Detect which cell encompasses the target text, then output its (X, Y) center coordinate. 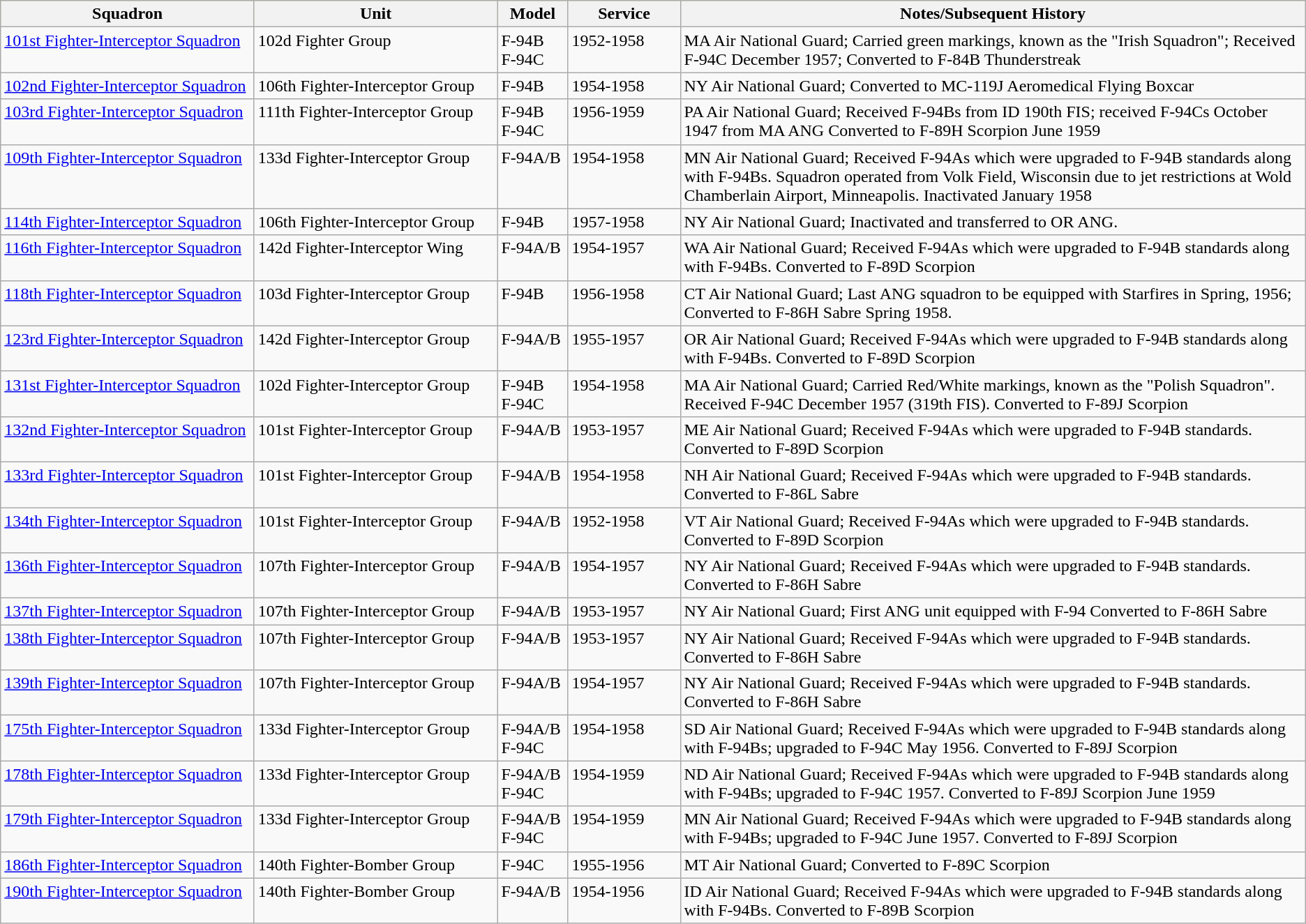
103d Fighter-Interceptor Group (375, 303)
1957-1958 (624, 222)
WA Air National Guard; Received F-94As which were upgraded to F-94B standards along with F-94Bs. Converted to F-89D Scorpion (993, 258)
133rd Fighter-Interceptor Squadron (128, 484)
186th Fighter-Interceptor Squadron (128, 865)
NY Air National Guard; Inactivated and transferred to OR ANG. (993, 222)
Squadron (128, 14)
111th Fighter-Interceptor Group (375, 121)
102d Fighter Group (375, 50)
136th Fighter-Interceptor Squadron (128, 576)
101st Fighter-Interceptor Squadron (128, 50)
NH Air National Guard; Received F-94As which were upgraded to F-94B standards. Converted to F-86L Sabre (993, 484)
123rd Fighter-Interceptor Squadron (128, 349)
NY Air National Guard; First ANG unit equipped with F-94 Converted to F-86H Sabre (993, 612)
CT Air National Guard; Last ANG squadron to be equipped with Starfires in Spring, 1956; Converted to F-86H Sabre Spring 1958. (993, 303)
102d Fighter-Interceptor Group (375, 393)
1955-1956 (624, 865)
ID Air National Guard; Received F-94As which were upgraded to F-94B standards along with F-94Bs. Converted to F-89B Scorpion (993, 901)
179th Fighter-Interceptor Squadron (128, 828)
ME Air National Guard; Received F-94As which were upgraded to F-94B standards. Converted to F-89D Scorpion (993, 439)
178th Fighter-Interceptor Squadron (128, 784)
F-94C (533, 865)
109th Fighter-Interceptor Squadron (128, 176)
1956-1959 (624, 121)
VT Air National Guard; Received F-94As which were upgraded to F-94B standards. Converted to F-89D Scorpion (993, 530)
1955-1957 (624, 349)
MA Air National Guard; Carried green markings, known as the "Irish Squadron"; Received F-94C December 1957; Converted to F-84B Thunderstreak (993, 50)
NY Air National Guard; Converted to MC-119J Aeromedical Flying Boxcar (993, 86)
1956-1958 (624, 303)
132nd Fighter-Interceptor Squadron (128, 439)
MT Air National Guard; Converted to F-89C Scorpion (993, 865)
134th Fighter-Interceptor Squadron (128, 530)
190th Fighter-Interceptor Squadron (128, 901)
175th Fighter-Interceptor Squadron (128, 738)
142d Fighter-Interceptor Wing (375, 258)
Unit (375, 14)
Notes/Subsequent History (993, 14)
Service (624, 14)
Model (533, 14)
PA Air National Guard; Received F-94Bs from ID 190th FIS; received F-94Cs October 1947 from MA ANG Converted to F-89H Scorpion June 1959 (993, 121)
1954-1956 (624, 901)
131st Fighter-Interceptor Squadron (128, 393)
116th Fighter-Interceptor Squadron (128, 258)
137th Fighter-Interceptor Squadron (128, 612)
138th Fighter-Interceptor Squadron (128, 647)
OR Air National Guard; Received F-94As which were upgraded to F-94B standards along with F-94Bs. Converted to F-89D Scorpion (993, 349)
118th Fighter-Interceptor Squadron (128, 303)
102nd Fighter-Interceptor Squadron (128, 86)
103rd Fighter-Interceptor Squadron (128, 121)
142d Fighter-Interceptor Group (375, 349)
139th Fighter-Interceptor Squadron (128, 693)
114th Fighter-Interceptor Squadron (128, 222)
